From the cell containing the given text, extract its center point as (X, Y) coordinate. 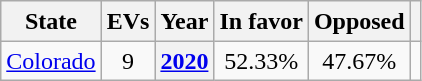
Colorado (51, 61)
Year (184, 21)
9 (128, 61)
52.33% (261, 61)
2020 (184, 61)
EVs (128, 21)
In favor (261, 21)
Opposed (359, 21)
47.67% (359, 61)
State (51, 21)
